Locate the cell with the specified text and output its (X, Y) center coordinate. 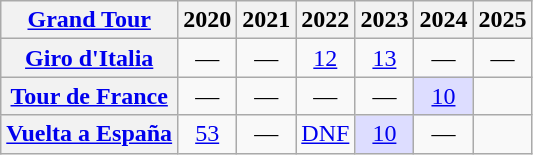
12 (326, 58)
2021 (266, 20)
13 (384, 58)
2025 (502, 20)
Tour de France (90, 96)
DNF (326, 134)
2020 (208, 20)
53 (208, 134)
Giro d'Italia (90, 58)
Vuelta a España (90, 134)
Grand Tour (90, 20)
2024 (444, 20)
2023 (384, 20)
2022 (326, 20)
